Locate the cell with the specified text and output its [X, Y] center coordinate. 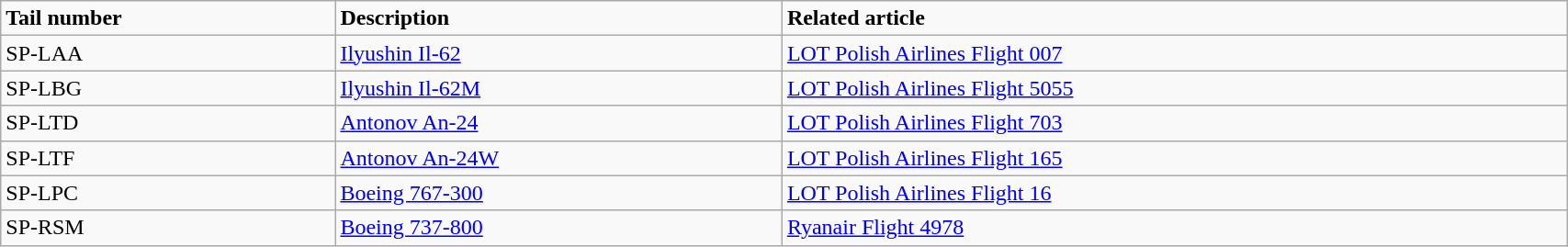
LOT Polish Airlines Flight 703 [1174, 123]
LOT Polish Airlines Flight 16 [1174, 193]
SP-LBG [168, 88]
SP-LPC [168, 193]
Ilyushin Il-62 [558, 53]
LOT Polish Airlines Flight 5055 [1174, 88]
SP-LAA [168, 53]
SP-LTD [168, 123]
Ilyushin Il-62M [558, 88]
Antonov An-24 [558, 123]
Boeing 737-800 [558, 228]
Ryanair Flight 4978 [1174, 228]
SP-RSM [168, 228]
Antonov An-24W [558, 158]
Related article [1174, 18]
SP-LTF [168, 158]
LOT Polish Airlines Flight 165 [1174, 158]
Boeing 767-300 [558, 193]
Description [558, 18]
LOT Polish Airlines Flight 007 [1174, 53]
Tail number [168, 18]
